From the cell containing the given text, extract its center point as (x, y) coordinate. 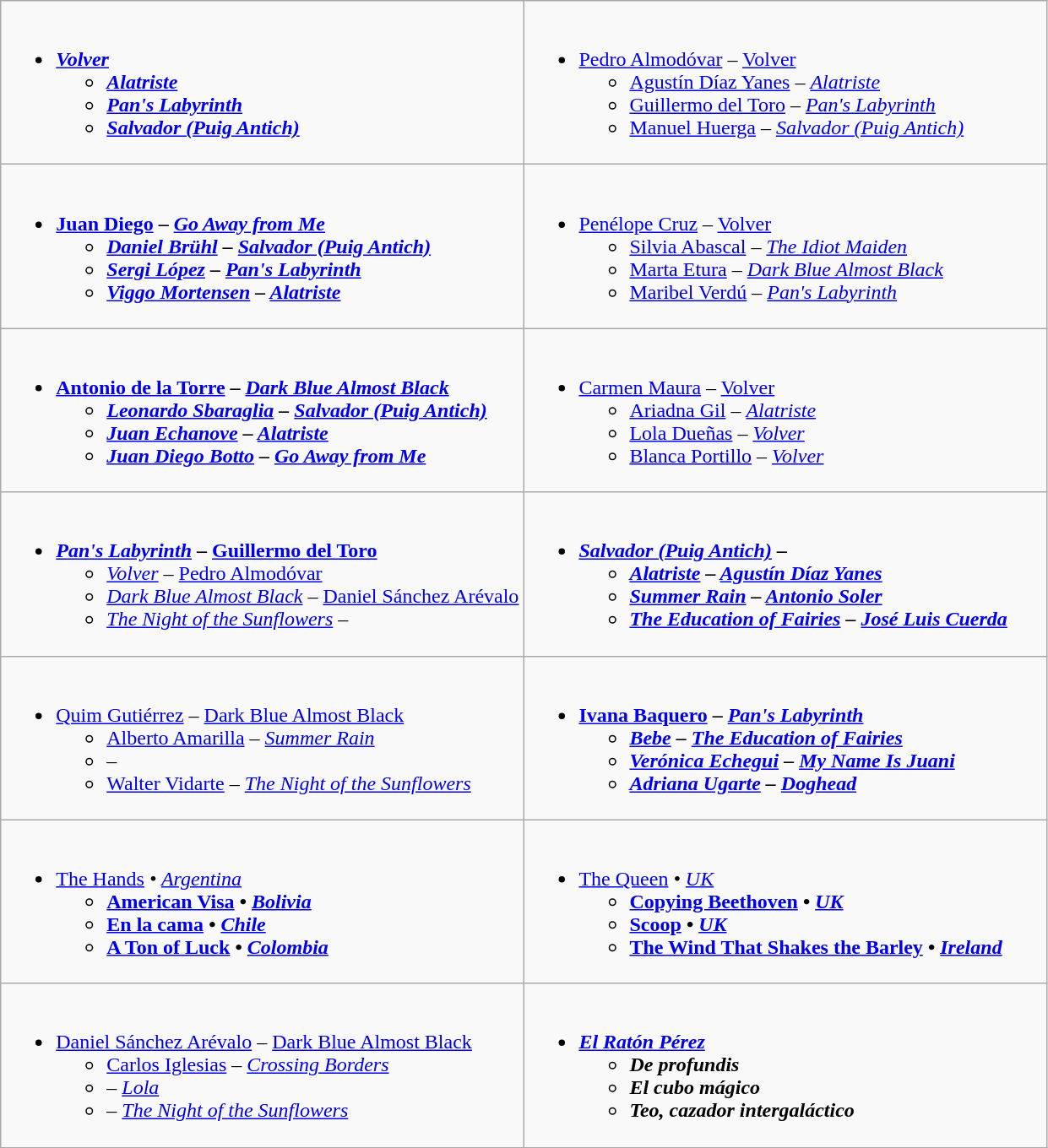
Juan Diego – Go Away from MeDaniel Brühl – Salvador (Puig Antich)Sergi López – Pan's LabyrinthViggo Mortensen – Alatriste (262, 246)
The Queen • UKCopying Beethoven • UKScoop • UKThe Wind That Shakes the Barley • Ireland (785, 902)
The Hands • ArgentinaAmerican Visa • BoliviaEn la cama • ChileA Ton of Luck • Colombia (262, 902)
Ivana Baquero – Pan's LabyrinthBebe – The Education of FairiesVerónica Echegui – My Name Is JuaniAdriana Ugarte – Doghead (785, 738)
Antonio de la Torre – Dark Blue Almost BlackLeonardo Sbaraglia – Salvador (Puig Antich)Juan Echanove – AlatristeJuan Diego Botto – Go Away from Me (262, 410)
Pedro Almodóvar – VolverAgustín Díaz Yanes – AlatristeGuillermo del Toro – Pan's LabyrinthManuel Huerga – Salvador (Puig Antich) (785, 83)
El Ratón PérezDe profundisEl cubo mágicoTeo, cazador intergaláctico (785, 1065)
Penélope Cruz – VolverSilvia Abascal – The Idiot MaidenMarta Etura – Dark Blue Almost BlackMaribel Verdú – Pan's Labyrinth (785, 246)
Pan's Labyrinth – Guillermo del ToroVolver – Pedro AlmodóvarDark Blue Almost Black – Daniel Sánchez ArévaloThe Night of the Sunflowers – (262, 574)
Salvador (Puig Antich) – Alatriste – Agustín Díaz YanesSummer Rain – Antonio SolerThe Education of Fairies – José Luis Cuerda (785, 574)
VolverAlatristePan's LabyrinthSalvador (Puig Antich) (262, 83)
Quim Gutiérrez – Dark Blue Almost BlackAlberto Amarilla – Summer Rain – Walter Vidarte – The Night of the Sunflowers (262, 738)
Daniel Sánchez Arévalo – Dark Blue Almost BlackCarlos Iglesias – Crossing Borders – Lola – The Night of the Sunflowers (262, 1065)
Carmen Maura – VolverAriadna Gil – AlatristeLola Dueñas – VolverBlanca Portillo – Volver (785, 410)
